Extract the [X, Y] coordinate from the center of the cell holding the provided text.  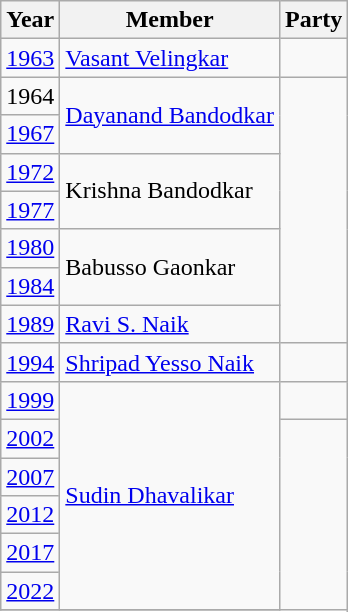
Krishna Bandodkar [170, 191]
2002 [30, 438]
Year [30, 20]
1994 [30, 362]
Party [313, 20]
1964 [30, 96]
2012 [30, 515]
1967 [30, 134]
1972 [30, 172]
2017 [30, 553]
Shripad Yesso Naik [170, 362]
Ravi S. Naik [170, 324]
1980 [30, 248]
1963 [30, 58]
1999 [30, 400]
1984 [30, 286]
Dayanand Bandodkar [170, 115]
Member [170, 20]
1977 [30, 210]
Babusso Gaonkar [170, 267]
2007 [30, 477]
Vasant Velingkar [170, 58]
2022 [30, 591]
Sudin Dhavalikar [170, 495]
1989 [30, 324]
